Return (x, y) of the center of cell containing provided text 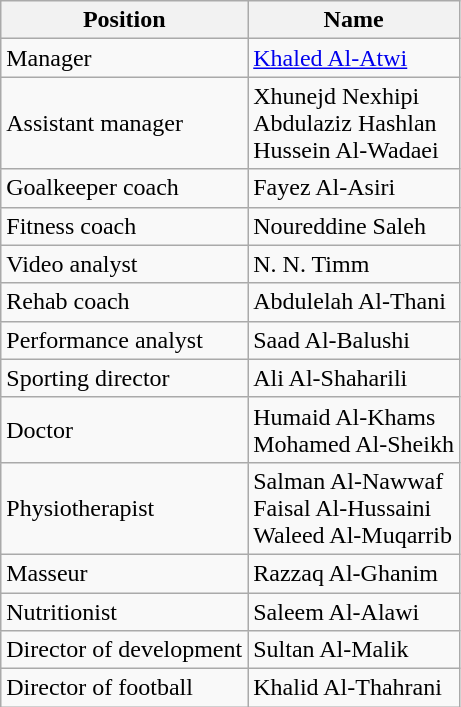
Manager (124, 58)
Assistant manager (124, 123)
Ali Al-Shaharili (354, 378)
N. N. Timm (354, 264)
Video analyst (124, 264)
Xhunejd Nexhipi Abdulaziz Hashlan Hussein Al-Wadaei (354, 123)
Doctor (124, 430)
Razzaq Al-Ghanim (354, 573)
Position (124, 20)
Goalkeeper coach (124, 188)
Name (354, 20)
Rehab coach (124, 302)
Director of development (124, 650)
Director of football (124, 688)
Noureddine Saleh (354, 226)
Nutritionist (124, 611)
Fayez Al-Asiri (354, 188)
Khalid Al-Thahrani (354, 688)
Salman Al-Nawwaf Faisal Al-Hussaini Waleed Al-Muqarrib (354, 508)
Khaled Al-Atwi (354, 58)
Fitness coach (124, 226)
Sporting director (124, 378)
Physiotherapist (124, 508)
Abdulelah Al-Thani (354, 302)
Sultan Al-Malik (354, 650)
Performance analyst (124, 340)
Humaid Al-Khams Mohamed Al-Sheikh (354, 430)
Saad Al-Balushi (354, 340)
Saleem Al-Alawi (354, 611)
Masseur (124, 573)
